Determine the (X, Y) coordinate at the center of the cell enclosing the given text.  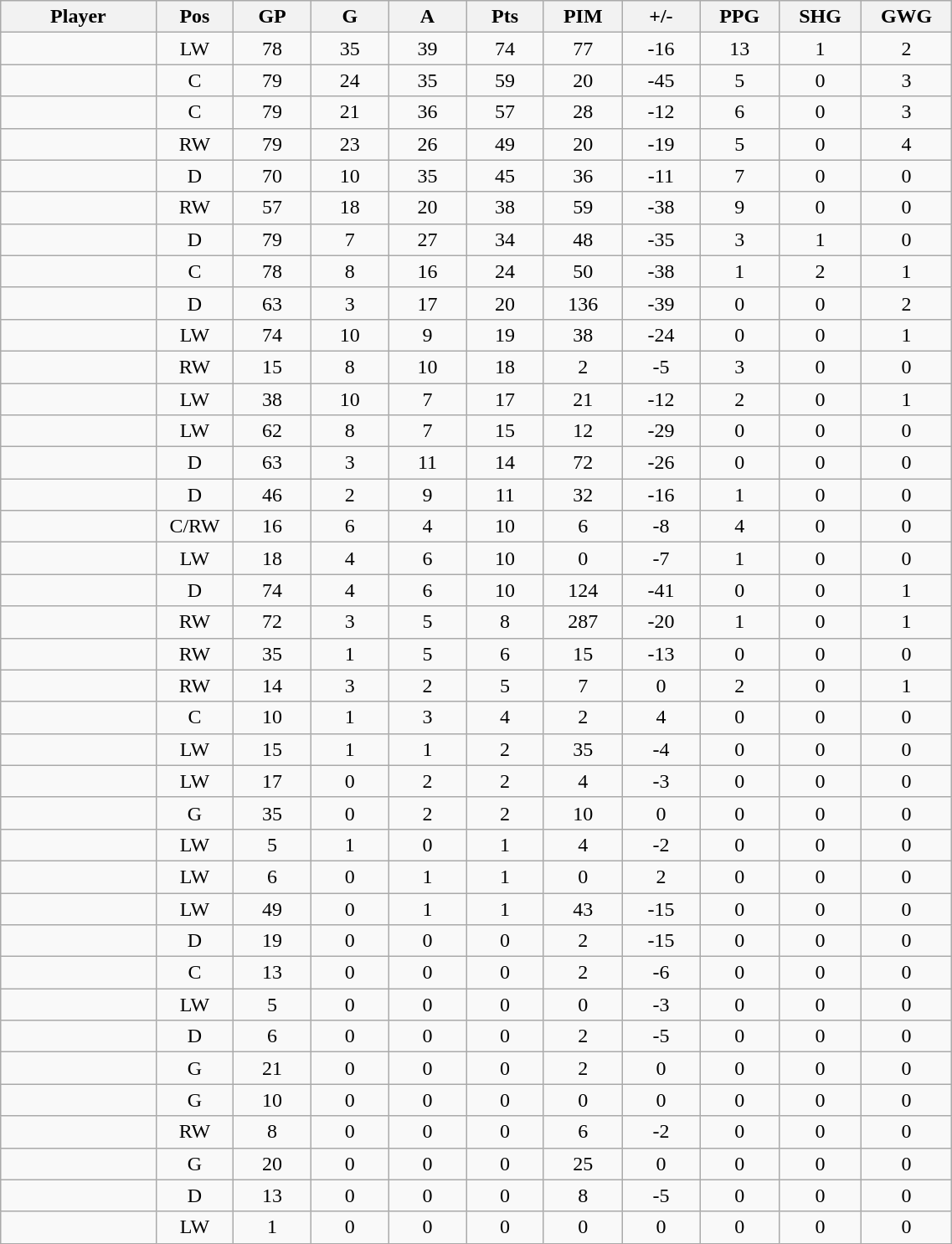
124 (583, 590)
C/RW (194, 527)
34 (506, 239)
23 (350, 144)
-29 (661, 431)
136 (583, 303)
Pos (194, 17)
-41 (661, 590)
-11 (661, 176)
-6 (661, 973)
GP (273, 17)
-24 (661, 335)
-45 (661, 80)
-26 (661, 463)
-4 (661, 749)
PPG (740, 17)
-7 (661, 558)
-19 (661, 144)
A (427, 17)
27 (427, 239)
GWG (906, 17)
32 (583, 495)
-35 (661, 239)
77 (583, 49)
26 (427, 144)
48 (583, 239)
62 (273, 431)
12 (583, 431)
-20 (661, 622)
25 (583, 1164)
70 (273, 176)
39 (427, 49)
PIM (583, 17)
SHG (821, 17)
45 (506, 176)
43 (583, 908)
Pts (506, 17)
+/- (661, 17)
287 (583, 622)
-8 (661, 527)
50 (583, 271)
Player (79, 17)
-13 (661, 654)
28 (583, 112)
-39 (661, 303)
46 (273, 495)
